Return (X, Y) of the center of cell containing provided text 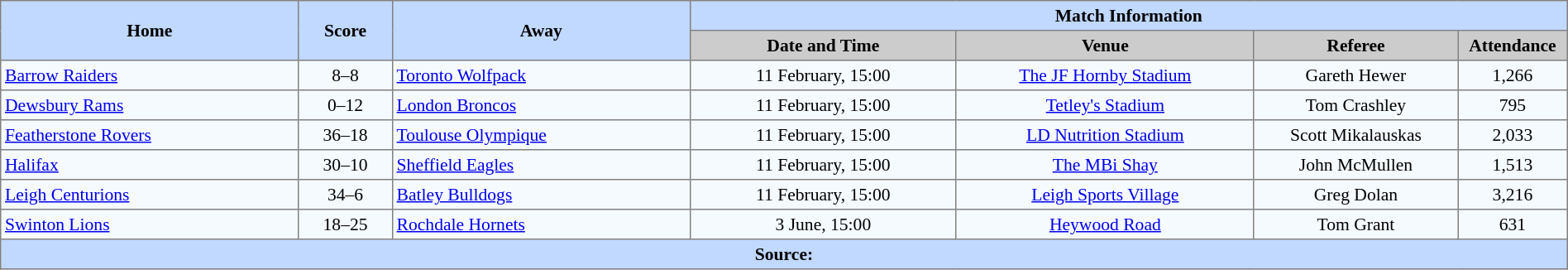
Home (150, 31)
Swinton Lions (150, 224)
30–10 (346, 165)
Match Information (1128, 16)
Leigh Sports Village (1105, 195)
Heywood Road (1105, 224)
3 June, 15:00 (823, 224)
18–25 (346, 224)
The MBi Shay (1105, 165)
Rochdale Hornets (541, 224)
36–18 (346, 135)
Dewsbury Rams (150, 105)
Date and Time (823, 46)
Barrow Raiders (150, 75)
Tetley's Stadium (1105, 105)
3,216 (1513, 195)
LD Nutrition Stadium (1105, 135)
The JF Hornby Stadium (1105, 75)
Score (346, 31)
Featherstone Rovers (150, 135)
Greg Dolan (1355, 195)
John McMullen (1355, 165)
34–6 (346, 195)
Scott Mikalauskas (1355, 135)
Sheffield Eagles (541, 165)
Gareth Hewer (1355, 75)
Leigh Centurions (150, 195)
Source: (784, 254)
2,033 (1513, 135)
631 (1513, 224)
Venue (1105, 46)
1,266 (1513, 75)
Tom Crashley (1355, 105)
8–8 (346, 75)
Tom Grant (1355, 224)
Batley Bulldogs (541, 195)
London Broncos (541, 105)
Attendance (1513, 46)
0–12 (346, 105)
Referee (1355, 46)
Toronto Wolfpack (541, 75)
Halifax (150, 165)
Away (541, 31)
1,513 (1513, 165)
Toulouse Olympique (541, 135)
795 (1513, 105)
